Provide the (X, Y) coordinate of the cell's center where the given text is located.  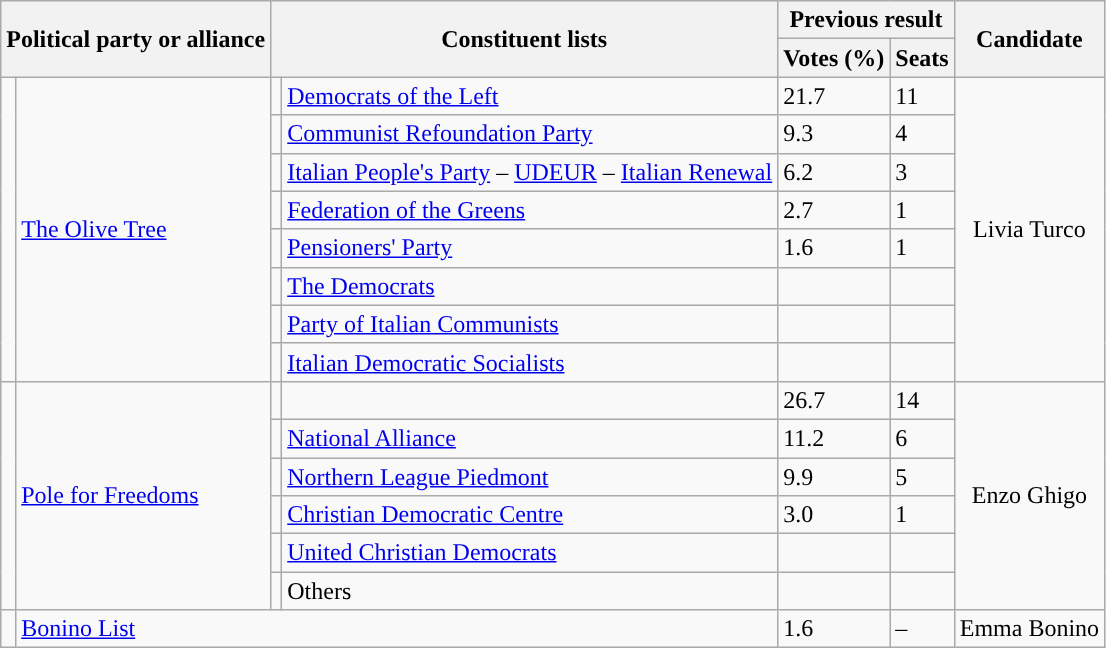
Northern League Piedmont (530, 477)
9.9 (834, 477)
Constituent lists (524, 39)
Italian Democratic Socialists (530, 362)
Livia Turco (1029, 229)
Party of Italian Communists (530, 324)
The Democrats (530, 286)
Pole for Freedoms (144, 495)
Bonino List (397, 629)
Others (530, 591)
21.7 (834, 96)
Enzo Ghigo (1029, 495)
Candidate (1029, 39)
5 (922, 477)
Previous result (866, 20)
6 (922, 438)
Political party or alliance (136, 39)
11 (922, 96)
United Christian Democrats (530, 553)
Federation of the Greens (530, 210)
Seats (922, 58)
Italian People's Party – UDEUR – Italian Renewal (530, 172)
11.2 (834, 438)
3 (922, 172)
National Alliance (530, 438)
9.3 (834, 134)
The Olive Tree (144, 229)
4 (922, 134)
Christian Democratic Centre (530, 515)
Democrats of the Left (530, 96)
Votes (%) (834, 58)
– (922, 629)
6.2 (834, 172)
Emma Bonino (1029, 629)
14 (922, 400)
2.7 (834, 210)
26.7 (834, 400)
3.0 (834, 515)
Pensioners' Party (530, 248)
Communist Refoundation Party (530, 134)
